Output the [X, Y] coordinate of the center of the cell containing the given text.  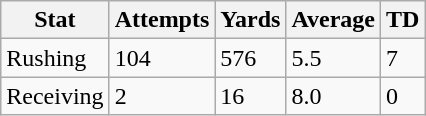
0 [402, 96]
7 [402, 58]
104 [162, 58]
576 [250, 58]
2 [162, 96]
16 [250, 96]
5.5 [334, 58]
Yards [250, 20]
Attempts [162, 20]
TD [402, 20]
Average [334, 20]
Receiving [55, 96]
Rushing [55, 58]
8.0 [334, 96]
Stat [55, 20]
